Provide the (X, Y) coordinate of the cell's center where the given text is located.  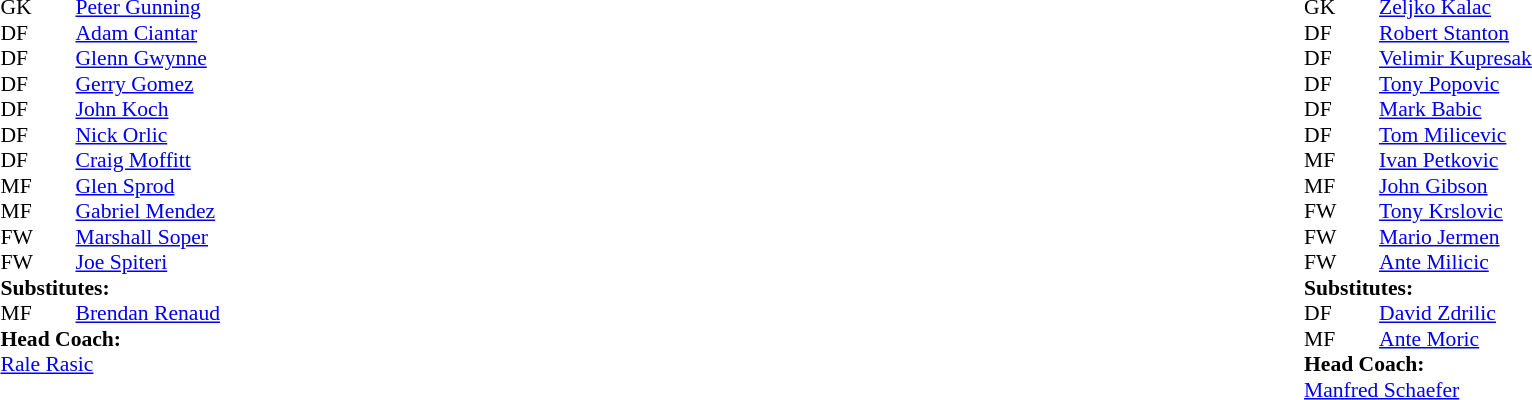
Adam Ciantar (148, 33)
David Zdrilic (1456, 313)
Tony Popovic (1456, 84)
Ivan Petkovic (1456, 161)
Robert Stanton (1456, 33)
John Koch (148, 109)
Nick Orlic (148, 135)
Glen Sprod (148, 186)
Tony Krslovic (1456, 211)
Tom Milicevic (1456, 135)
Glenn Gwynne (148, 59)
Velimir Kupresak (1456, 59)
John Gibson (1456, 186)
Ante Milicic (1456, 263)
Rale Rasic (110, 365)
Gerry Gomez (148, 84)
Mark Babic (1456, 109)
Gabriel Mendez (148, 211)
Ante Moric (1456, 339)
Marshall Soper (148, 237)
Craig Moffitt (148, 161)
Brendan Renaud (148, 313)
Joe Spiteri (148, 263)
Mario Jermen (1456, 237)
